Output the [x, y] coordinate of the center of the cell containing the given text.  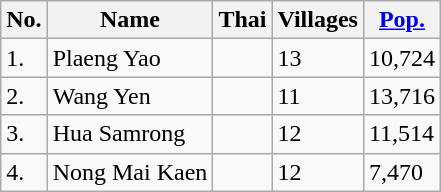
Name [130, 20]
1. [24, 58]
Pop. [402, 20]
Plaeng Yao [130, 58]
3. [24, 134]
No. [24, 20]
4. [24, 172]
Thai [242, 20]
13,716 [402, 96]
2. [24, 96]
11 [318, 96]
10,724 [402, 58]
Hua Samrong [130, 134]
13 [318, 58]
Nong Mai Kaen [130, 172]
Villages [318, 20]
7,470 [402, 172]
Wang Yen [130, 96]
11,514 [402, 134]
